Identify which cell holds the provided text, then report its (x, y) central coordinate. 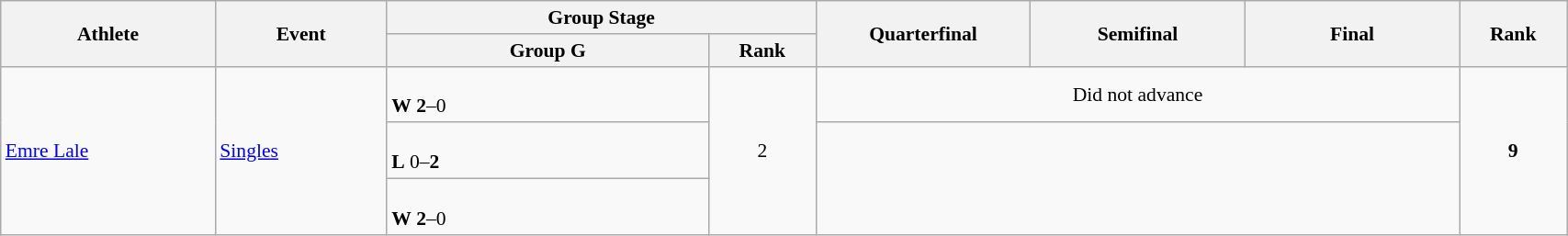
Semifinal (1138, 33)
L 0–2 (547, 151)
9 (1514, 151)
Quarterfinal (923, 33)
Athlete (108, 33)
2 (762, 151)
Emre Lale (108, 151)
Event (301, 33)
Group G (547, 51)
Group Stage (601, 17)
Final (1352, 33)
Singles (301, 151)
Did not advance (1137, 94)
